Determine the (X, Y) coordinate at the center of the cell enclosing the given text.  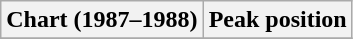
Peak position (278, 20)
Chart (1987–1988) (102, 20)
